Search for the cell housing the specified text and yield its [X, Y] center coordinate. 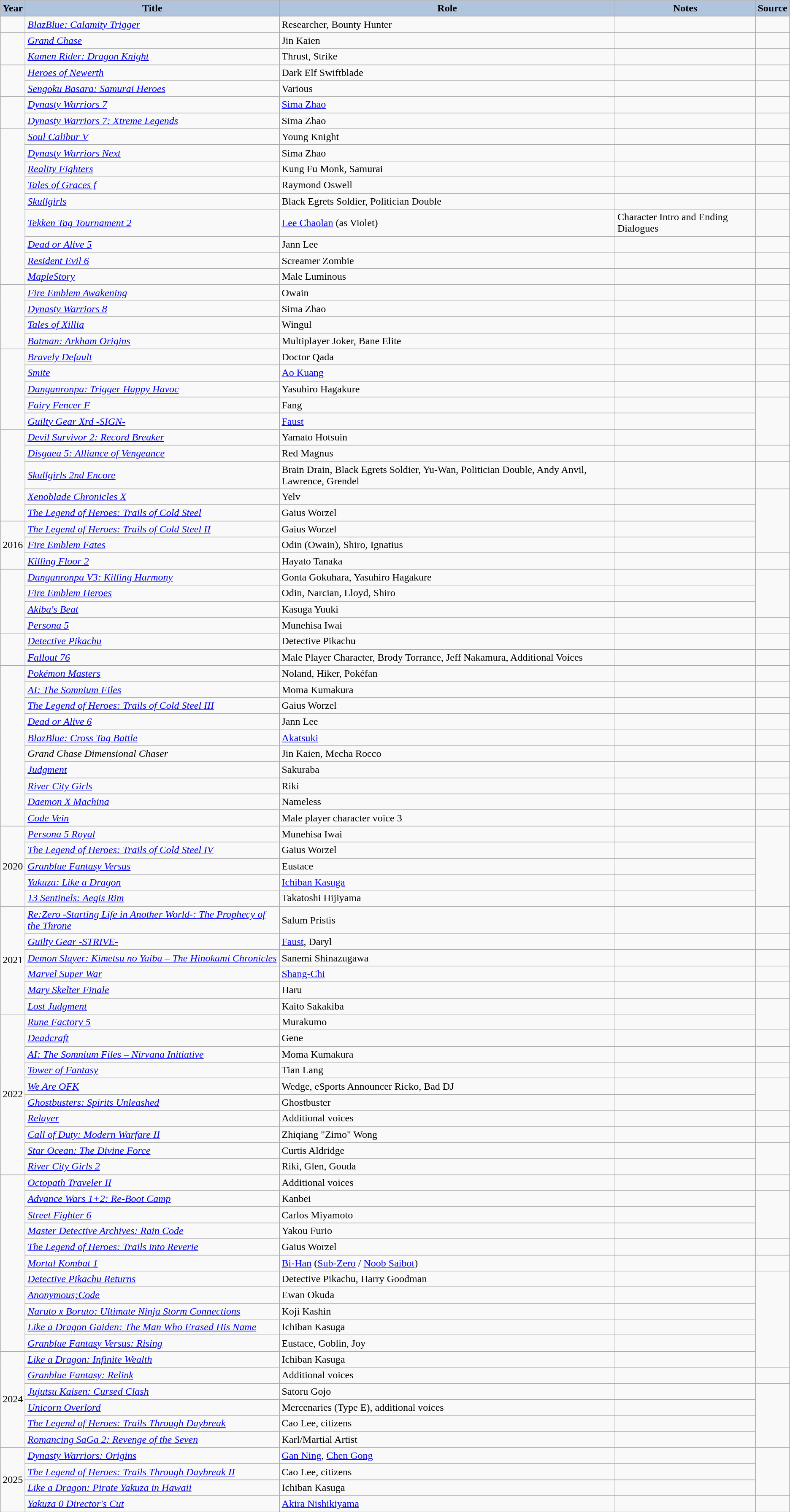
Zhiqiang "Zimo" Wong [447, 1134]
Octopath Traveler II [152, 1183]
Kaito Sakakiba [447, 1006]
Xenoblade Chronicles X [152, 497]
Marvel Super War [152, 974]
Faust, Daryl [447, 942]
Eustace [447, 866]
Shang-Chi [447, 974]
Persona 5 Royal [152, 834]
Male player character voice 3 [447, 818]
Call of Duty: Modern Warfare II [152, 1134]
Satoru Gojo [447, 1391]
Fallout 76 [152, 657]
Kamen Rider: Dragon Knight [152, 57]
Fire Emblem Awakening [152, 293]
Grand Chase [152, 40]
Fire Emblem Heroes [152, 593]
Akatsuki [447, 738]
Devil Survivor 2: Record Breaker [152, 437]
Heroes of Newerth [152, 73]
2022 [13, 1094]
Takatoshi Hijiyama [447, 898]
Detective Pikachu, Harry Goodman [447, 1279]
Young Knight [447, 137]
Dead or Alive 6 [152, 721]
Ghostbusters: Spirits Unleashed [152, 1102]
2021 [13, 960]
Bravely Default [152, 357]
Red Magnus [447, 453]
Akiba's Beat [152, 609]
Dynasty Warriors: Origins [152, 1455]
Yakuza 0 Director's Cut [152, 1504]
Yamato Hotsuin [447, 437]
Yakuza: Like a Dragon [152, 882]
BlazBlue: Calamity Trigger [152, 24]
Thrust, Strike [447, 57]
Curtis Aldridge [447, 1150]
Brain Drain, Black Egrets Soldier, Yu-Wan, Politician Double, Andy Anvil, Lawrence, Grendel [447, 475]
Riki [447, 786]
Fire Emblem Fates [152, 545]
Tales of Xillia [152, 325]
Guilty Gear -STRIVE- [152, 942]
Male Luminous [447, 277]
Like a Dragon Gaiden: The Man Who Erased His Name [152, 1327]
2025 [13, 1480]
Sengoku Basara: Samurai Heroes [152, 89]
The Legend of Heroes: Trails of Cold Steel IV [152, 850]
Dynasty Warriors 8 [152, 309]
Dark Elf Swiftblade [447, 73]
Ao Kuang [447, 373]
Tower of Fantasy [152, 1070]
Dead or Alive 5 [152, 245]
Star Ocean: The Divine Force [152, 1150]
Various [447, 89]
MapleStory [152, 277]
Fairy Fencer F [152, 405]
Judgment [152, 770]
Naruto x Boruto: Ultimate Ninja Storm Connections [152, 1311]
Multiplayer Joker, Bane Elite [447, 341]
Sanemi Shinazugawa [447, 958]
Anonymous;Code [152, 1295]
Researcher, Bounty Hunter [447, 24]
Wingul [447, 325]
Carlos Miyamoto [447, 1215]
Yasuhiro Hagakure [447, 389]
Akira Nishikiyama [447, 1504]
Tian Lang [447, 1070]
Rune Factory 5 [152, 1022]
The Legend of Heroes: Trails into Reverie [152, 1247]
Grand Chase Dimensional Chaser [152, 754]
Odin, Narcian, Lloyd, Shiro [447, 593]
Year [13, 8]
Bi-Han (Sub-Zero / Noob Saibot) [447, 1263]
Soul Calibur V [152, 137]
13 Sentinels: Aegis Rim [152, 898]
2016 [13, 545]
Black Egrets Soldier, Politician Double [447, 201]
Skullgirls [152, 201]
Murakumo [447, 1022]
The Legend of Heroes: Trails of Cold Steel II [152, 529]
Pokémon Masters [152, 673]
Salum Pristis [447, 920]
Owain [447, 293]
2024 [13, 1399]
Guilty Gear Xrd -SIGN- [152, 421]
Yelv [447, 497]
Killing Floor 2 [152, 561]
Character Intro and Ending Dialogues [685, 223]
Lost Judgment [152, 1006]
Title [152, 8]
Dynasty Warriors 7 [152, 105]
Danganronpa V3: Killing Harmony [152, 577]
We Are OFK [152, 1086]
Karl/Martial Artist [447, 1439]
River City Girls [152, 786]
Re:Zero -Starting Life in Another World-: The Prophecy of the Throne [152, 920]
Dynasty Warriors Next [152, 153]
Like a Dragon: Pirate Yakuza in Hawaii [152, 1488]
Detective Pikachu Returns [152, 1279]
The Legend of Heroes: Trails Through Daybreak II [152, 1471]
BlazBlue: Cross Tag Battle [152, 738]
Reality Fighters [152, 169]
Fang [447, 405]
Code Vein [152, 818]
Romancing SaGa 2: Revenge of the Seven [152, 1439]
Mortal Kombat 1 [152, 1263]
Odin (Owain), Shiro, Ignatius [447, 545]
Mary Skelter Finale [152, 990]
Lee Chaolan (as Violet) [447, 223]
Tales of Graces f [152, 185]
Resident Evil 6 [152, 261]
Jin Kaien, Mecha Rocco [447, 754]
Riki, Glen, Gouda [447, 1166]
Street Fighter 6 [152, 1215]
2020 [13, 866]
Relayer [152, 1118]
The Legend of Heroes: Trails Through Daybreak [152, 1423]
Sakuraba [447, 770]
Skullgirls 2nd Encore [152, 475]
Raymond Oswell [447, 185]
Male Player Character, Brody Torrance, Jeff Nakamura, Additional Voices [447, 657]
Yakou Furio [447, 1231]
Doctor Qada [447, 357]
Kanbei [447, 1199]
AI: The Somnium Files – Nirvana Initiative [152, 1054]
Gonta Gokuhara, Yasuhiro Hagakure [447, 577]
Kung Fu Monk, Samurai [447, 169]
Mercenaries (Type E), additional voices [447, 1407]
Granblue Fantasy: Relink [152, 1375]
Notes [685, 8]
Kasuga Yuuki [447, 609]
Granblue Fantasy Versus [152, 866]
Tekken Tag Tournament 2 [152, 223]
Persona 5 [152, 625]
Haru [447, 990]
Smite [152, 373]
Master Detective Archives: Rain Code [152, 1231]
Daemon X Machina [152, 802]
Dynasty Warriors 7: Xtreme Legends [152, 121]
The Legend of Heroes: Trails of Cold Steel III [152, 705]
Demon Slayer: Kimetsu no Yaiba – The Hinokami Chronicles [152, 958]
Source [772, 8]
Danganronpa: Trigger Happy Havoc [152, 389]
Granblue Fantasy Versus: Rising [152, 1343]
The Legend of Heroes: Trails of Cold Steel [152, 513]
Jin Kaien [447, 40]
Screamer Zombie [447, 261]
Ghostbuster [447, 1102]
Nameless [447, 802]
Like a Dragon: Infinite Wealth [152, 1359]
Gene [447, 1038]
Ewan Okuda [447, 1295]
Disgaea 5: Alliance of Vengeance [152, 453]
Advance Wars 1+2: Re-Boot Camp [152, 1199]
Jujutsu Kaisen: Cursed Clash [152, 1391]
Batman: Arkham Origins [152, 341]
Koji Kashin [447, 1311]
Role [447, 8]
Deadcraft [152, 1038]
Faust [447, 421]
Unicorn Overlord [152, 1407]
Eustace, Goblin, Joy [447, 1343]
AI: The Somnium Files [152, 689]
Wedge, eSports Announcer Ricko, Bad DJ [447, 1086]
Gan Ning, Chen Gong [447, 1455]
River City Girls 2 [152, 1166]
Hayato Tanaka [447, 561]
Noland, Hiker, Pokéfan [447, 673]
